Capture the cell that displays the provided text and extract its [X, Y] central coordinate. 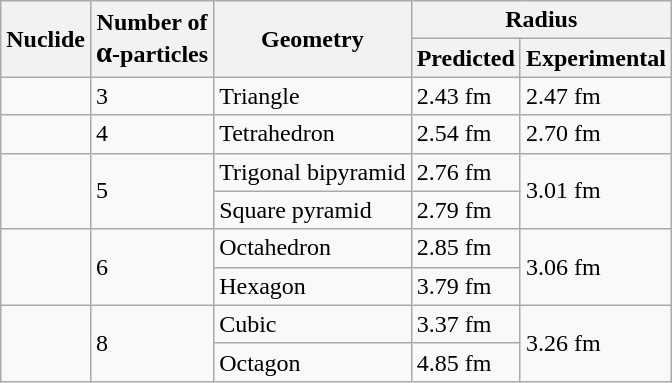
2.76 fm [466, 172]
Geometry [313, 39]
2.54 fm [466, 134]
2.85 fm [466, 248]
Nuclide [46, 39]
3.01 fm [596, 191]
Triangle [313, 96]
6 [152, 267]
Radius [541, 20]
3.26 fm [596, 343]
Tetrahedron [313, 134]
8 [152, 343]
4.85 fm [466, 362]
Square pyramid [313, 210]
2.70 fm [596, 134]
Hexagon [313, 286]
Cubic [313, 324]
Octahedron [313, 248]
2.43 fm [466, 96]
Experimental [596, 58]
3.79 fm [466, 286]
Number ofα-particles [152, 39]
5 [152, 191]
4 [152, 134]
2.79 fm [466, 210]
Octagon [313, 362]
3 [152, 96]
2.47 fm [596, 96]
3.37 fm [466, 324]
Trigonal bipyramid [313, 172]
3.06 fm [596, 267]
Predicted [466, 58]
